Determine the (X, Y) coordinate at the center of the cell enclosing the given text.  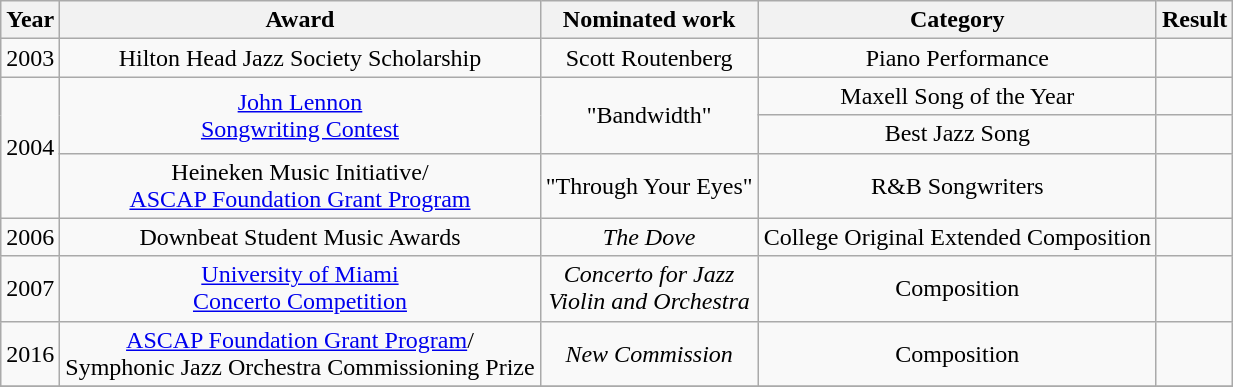
2006 (30, 237)
New Commission (649, 354)
ASCAP Foundation Grant Program/Symphonic Jazz Orchestra Commissioning Prize (300, 354)
"Bandwidth" (649, 115)
Year (30, 20)
2003 (30, 58)
Concerto for JazzViolin and Orchestra (649, 288)
Heineken Music Initiative/ASCAP Foundation Grant Program (300, 186)
Category (957, 20)
Scott Routenberg (649, 58)
College Original Extended Composition (957, 237)
The Dove (649, 237)
Award (300, 20)
2016 (30, 354)
Nominated work (649, 20)
University of MiamiConcerto Competition (300, 288)
Downbeat Student Music Awards (300, 237)
"Through Your Eyes" (649, 186)
R&B Songwriters (957, 186)
Hilton Head Jazz Society Scholarship (300, 58)
Maxell Song of the Year (957, 96)
2004 (30, 148)
Best Jazz Song (957, 134)
Piano Performance (957, 58)
Result (1194, 20)
John LennonSongwriting Contest (300, 115)
2007 (30, 288)
